Determine the [x, y] coordinate at the center of the cell enclosing the given text.  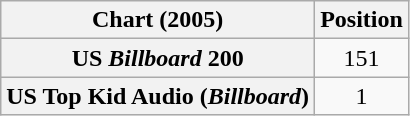
US Billboard 200 [158, 58]
151 [362, 58]
Position [362, 20]
1 [362, 96]
Chart (2005) [158, 20]
US Top Kid Audio (Billboard) [158, 96]
